Output the [X, Y] coordinate of the center of the cell containing the given text.  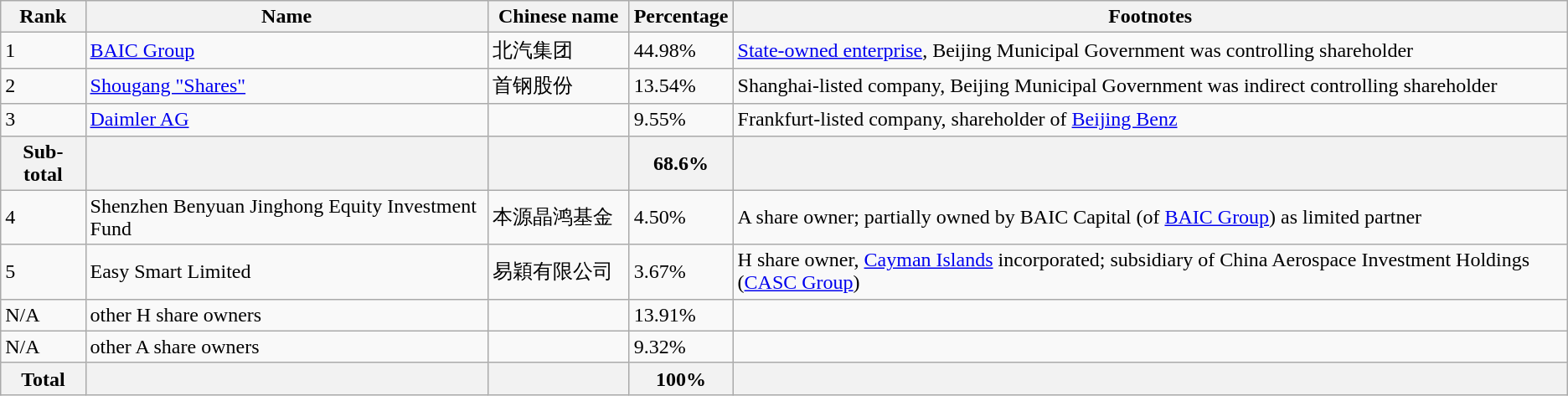
4 [44, 218]
100% [681, 378]
9.55% [681, 120]
Chinese name [558, 17]
Frankfurt-listed company, shareholder of Beijing Benz [1150, 120]
H share owner, Cayman Islands incorporated; subsidiary of China Aerospace Investment Holdings (CASC Group) [1150, 271]
13.91% [681, 315]
Daimler AG [286, 120]
易穎有限公司 [558, 271]
首钢股份 [558, 85]
5 [44, 271]
other H share owners [286, 315]
2 [44, 85]
4.50% [681, 218]
State-owned enterprise, Beijing Municipal Government was controlling shareholder [1150, 50]
1 [44, 50]
A share owner; partially owned by BAIC Capital (of BAIC Group) as limited partner [1150, 218]
Shanghai-listed company, Beijing Municipal Government was indirect controlling shareholder [1150, 85]
3 [44, 120]
Sub-total [44, 162]
北汽集团 [558, 50]
68.6% [681, 162]
Name [286, 17]
3.67% [681, 271]
本源晶鸿基金 [558, 218]
Easy Smart Limited [286, 271]
other A share owners [286, 347]
Shenzhen Benyuan Jinghong Equity Investment Fund [286, 218]
13.54% [681, 85]
44.98% [681, 50]
9.32% [681, 347]
BAIC Group [286, 50]
Rank [44, 17]
Shougang "Shares" [286, 85]
Percentage [681, 17]
Total [44, 378]
Footnotes [1150, 17]
